Identify which cell holds the provided text, then report its (x, y) central coordinate. 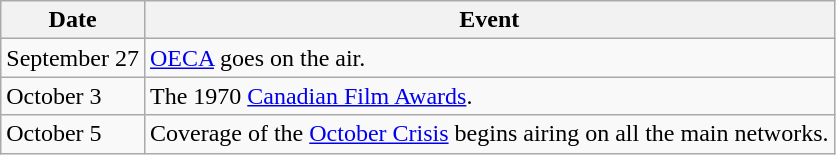
Date (73, 20)
OECA goes on the air. (489, 58)
Coverage of the October Crisis begins airing on all the main networks. (489, 134)
September 27 (73, 58)
October 5 (73, 134)
Event (489, 20)
The 1970 Canadian Film Awards. (489, 96)
October 3 (73, 96)
